Provide the [x, y] coordinate of the cell's center where the given text is located.  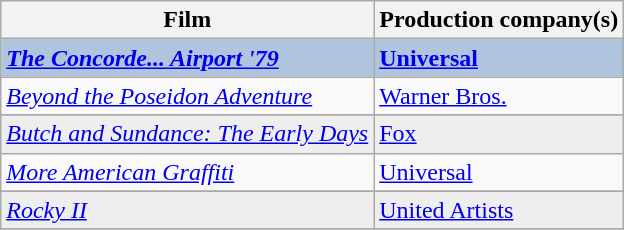
Rocky II [188, 210]
United Artists [499, 210]
Beyond the Poseidon Adventure [188, 96]
Butch and Sundance: The Early Days [188, 134]
Fox [499, 134]
More American Graffiti [188, 172]
Film [188, 20]
Production company(s) [499, 20]
The Concorde... Airport '79 [188, 58]
Warner Bros. [499, 96]
